Find where the given text appears and provide that cell's center as [x, y] coordinate. 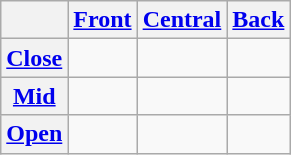
Central [182, 20]
Mid [34, 96]
Close [34, 58]
Front [102, 20]
Back [258, 20]
Open [34, 134]
